Locate the cell with the specified text and output its (x, y) center coordinate. 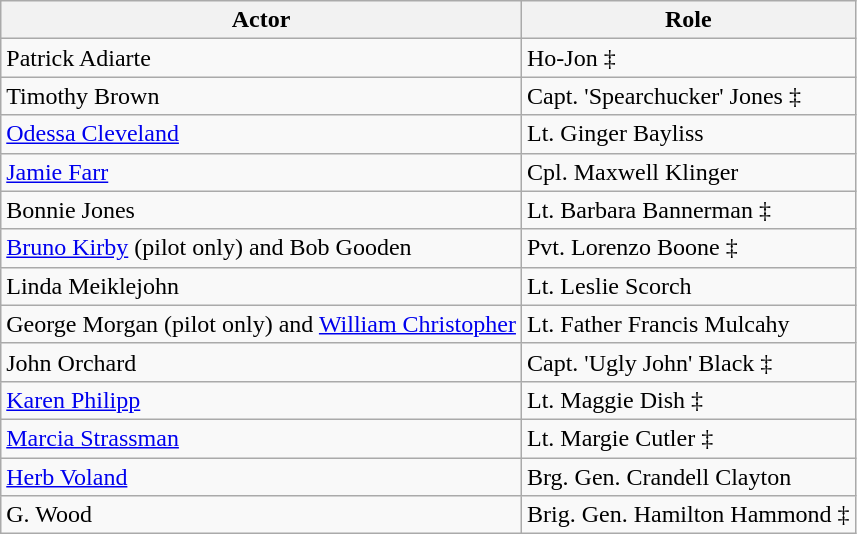
Karen Philipp (262, 400)
Brig. Gen. Hamilton Hammond ‡ (688, 515)
Patrick Adiarte (262, 58)
Actor (262, 20)
Lt. Father Francis Mulcahy (688, 324)
Role (688, 20)
Lt. Ginger Bayliss (688, 134)
Bonnie Jones (262, 210)
Herb Voland (262, 477)
Pvt. Lorenzo Boone ‡ (688, 248)
Brg. Gen. Crandell Clayton (688, 477)
Odessa Cleveland (262, 134)
Jamie Farr (262, 172)
Bruno Kirby (pilot only) and Bob Gooden (262, 248)
Capt. 'Spearchucker' Jones ‡ (688, 96)
Lt. Barbara Bannerman ‡ (688, 210)
John Orchard (262, 362)
Marcia Strassman (262, 438)
George Morgan (pilot only) and William Christopher (262, 324)
Ho-Jon ‡ (688, 58)
Timothy Brown (262, 96)
Lt. Leslie Scorch (688, 286)
Capt. 'Ugly John' Black ‡ (688, 362)
Lt. Maggie Dish ‡ (688, 400)
Lt. Margie Cutler ‡ (688, 438)
Linda Meiklejohn (262, 286)
Cpl. Maxwell Klinger (688, 172)
G. Wood (262, 515)
